Search for the cell housing the specified text and yield its (X, Y) center coordinate. 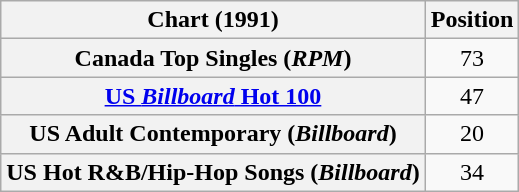
US Hot R&B/Hip-Hop Songs (Billboard) (213, 172)
Chart (1991) (213, 20)
Position (472, 20)
US Adult Contemporary (Billboard) (213, 134)
Canada Top Singles (RPM) (213, 58)
34 (472, 172)
US Billboard Hot 100 (213, 96)
73 (472, 58)
20 (472, 134)
47 (472, 96)
